Capture the cell that displays the provided text and extract its (X, Y) central coordinate. 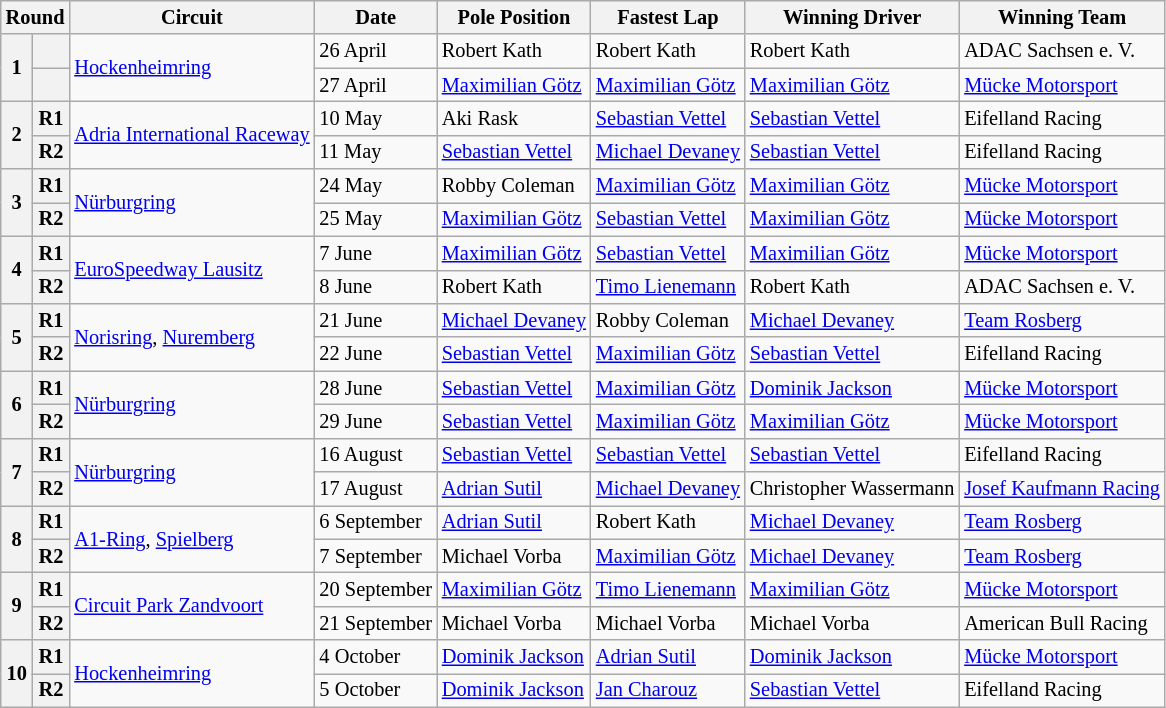
A1-Ring, Spielberg (192, 538)
Aki Rask (514, 118)
3 (17, 202)
17 August (376, 489)
Circuit (192, 17)
Norisring, Nuremberg (192, 336)
6 September (376, 522)
Pole Position (514, 17)
24 May (376, 186)
21 September (376, 623)
Round (36, 17)
Adria International Raceway (192, 134)
9 (17, 606)
2 (17, 134)
10 (17, 674)
Winning Driver (852, 17)
22 June (376, 354)
16 August (376, 455)
Winning Team (1062, 17)
4 (17, 270)
4 October (376, 657)
26 April (376, 51)
6 (17, 404)
27 April (376, 85)
25 May (376, 219)
8 June (376, 287)
Josef Kaufmann Racing (1062, 489)
29 June (376, 421)
Christopher Wassermann (852, 489)
EuroSpeedway Lausitz (192, 270)
7 September (376, 556)
7 (17, 472)
5 October (376, 690)
American Bull Racing (1062, 623)
7 June (376, 253)
1 (17, 68)
5 (17, 336)
Fastest Lap (668, 17)
Circuit Park Zandvoort (192, 606)
8 (17, 538)
Jan Charouz (668, 690)
21 June (376, 320)
11 May (376, 152)
28 June (376, 388)
10 May (376, 118)
20 September (376, 589)
Date (376, 17)
